Pinpoint the cell where the given text exists, returning its (X, Y) midpoint coordinate. 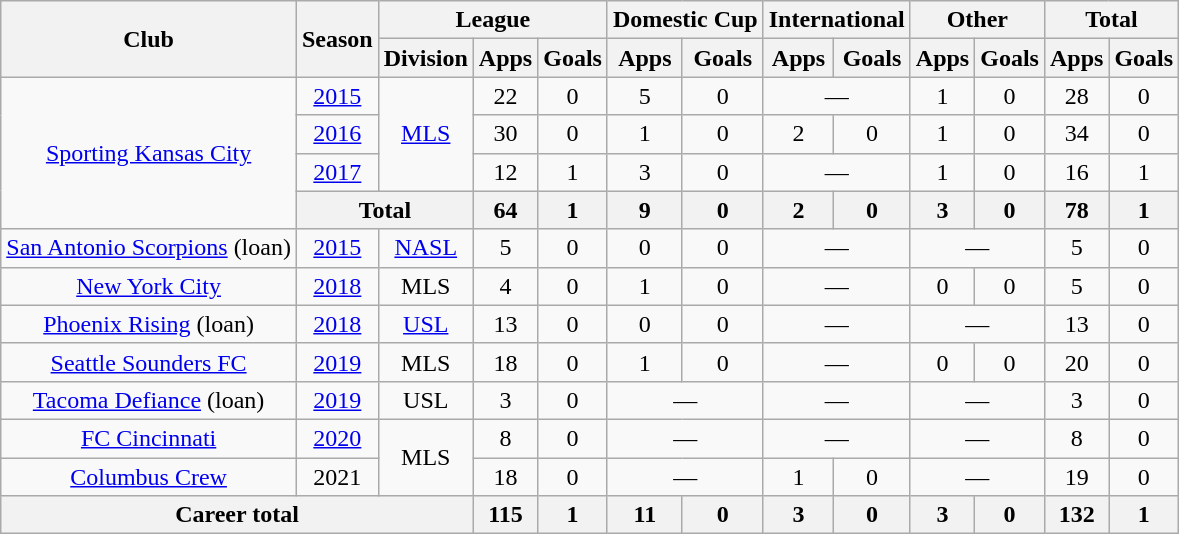
30 (505, 134)
Tacoma Defiance (loan) (149, 400)
2016 (337, 134)
League (492, 20)
20 (1076, 362)
132 (1076, 515)
Club (149, 39)
Seattle Sounders FC (149, 362)
Phoenix Rising (loan) (149, 324)
Division (426, 58)
78 (1076, 210)
Season (337, 39)
115 (505, 515)
16 (1076, 172)
Career total (238, 515)
NASL (426, 248)
22 (505, 96)
Columbus Crew (149, 477)
International (836, 20)
Other (977, 20)
2020 (337, 438)
New York City (149, 286)
12 (505, 172)
FC Cincinnati (149, 438)
San Antonio Scorpions (loan) (149, 248)
2017 (337, 172)
Sporting Kansas City (149, 153)
19 (1076, 477)
11 (644, 515)
64 (505, 210)
34 (1076, 134)
9 (644, 210)
4 (505, 286)
28 (1076, 96)
Domestic Cup (685, 20)
2021 (337, 477)
